Capture the cell that displays the provided text and extract its (x, y) central coordinate. 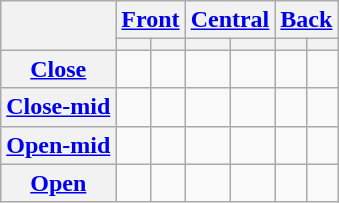
Close-mid (58, 107)
Central (230, 20)
Open (58, 183)
Open-mid (58, 145)
Back (306, 20)
Front (150, 20)
Close (58, 69)
